Return the (x, y) coordinate for the center point of the cell that contains the specified text.  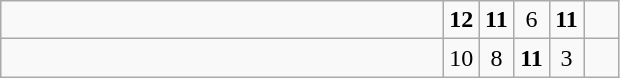
8 (496, 58)
12 (462, 20)
10 (462, 58)
6 (532, 20)
3 (566, 58)
